Return (X, Y) of the center of cell containing provided text 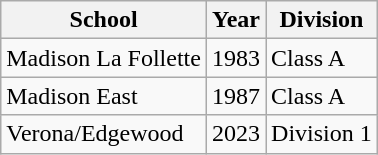
Division (322, 20)
Madison La Follette (104, 58)
Year (236, 20)
School (104, 20)
2023 (236, 134)
Verona/Edgewood (104, 134)
Madison East (104, 96)
1983 (236, 58)
1987 (236, 96)
Division 1 (322, 134)
